Return the [x, y] coordinate for the center point of the cell that contains the specified text.  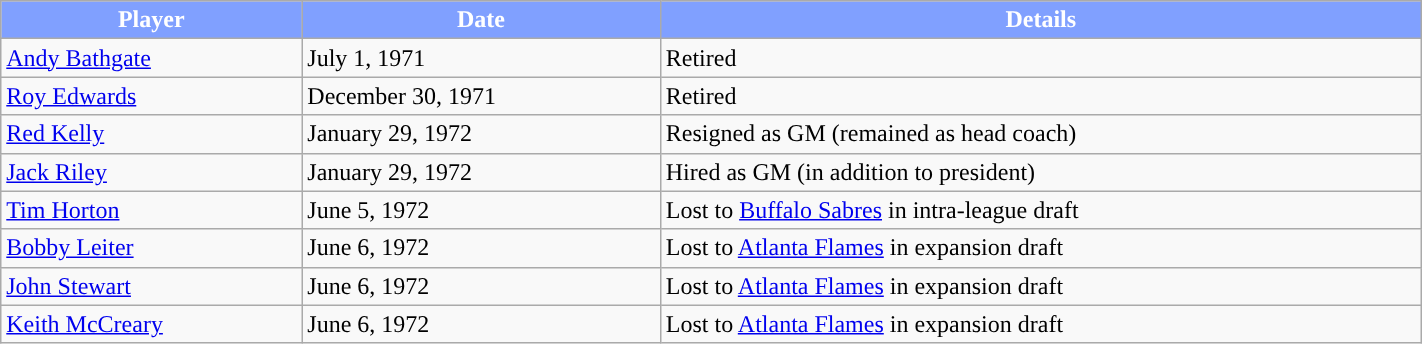
July 1, 1971 [481, 58]
Jack Riley [152, 172]
June 5, 1972 [481, 210]
Tim Horton [152, 210]
Hired as GM (in addition to president) [1040, 172]
Bobby Leiter [152, 248]
Resigned as GM (remained as head coach) [1040, 134]
John Stewart [152, 286]
Keith McCreary [152, 324]
Roy Edwards [152, 96]
December 30, 1971 [481, 96]
Details [1040, 20]
Lost to Buffalo Sabres in intra-league draft [1040, 210]
Red Kelly [152, 134]
Player [152, 20]
Andy Bathgate [152, 58]
Date [481, 20]
